Find where the given text appears and provide that cell's center as (X, Y) coordinate. 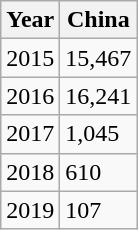
2017 (30, 134)
Year (30, 20)
China (98, 20)
2019 (30, 210)
2016 (30, 96)
610 (98, 172)
107 (98, 210)
2015 (30, 58)
15,467 (98, 58)
2018 (30, 172)
16,241 (98, 96)
1,045 (98, 134)
